Locate the cell with the specified text and output its [x, y] center coordinate. 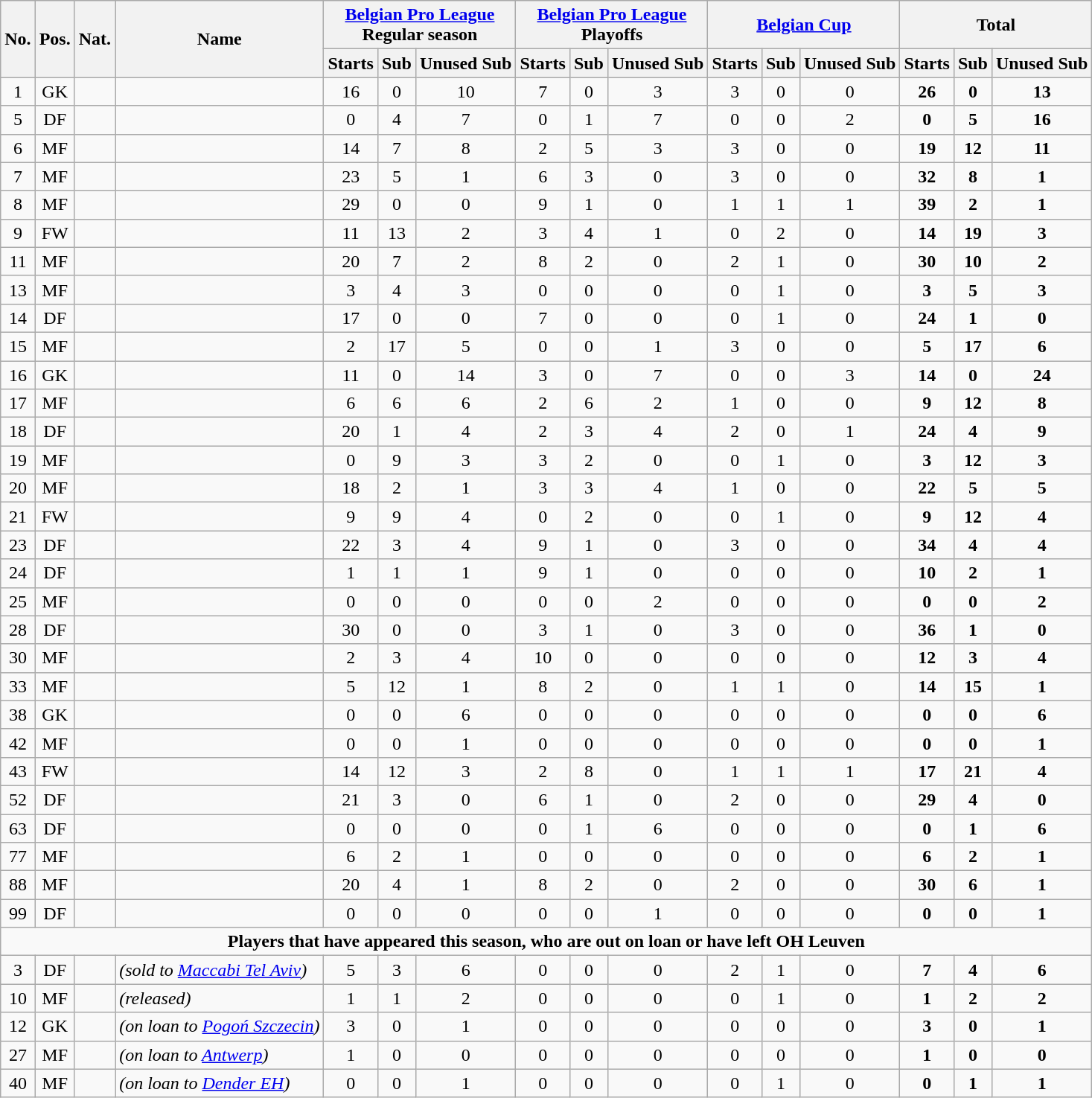
(released) [220, 998]
28 [18, 630]
26 [927, 92]
88 [18, 885]
38 [18, 715]
(on loan to Dender EH) [220, 1083]
(on loan to Antwerp) [220, 1055]
Nat. [95, 39]
39 [927, 205]
34 [927, 545]
Belgian Cup [804, 25]
77 [18, 857]
99 [18, 913]
Total [996, 25]
40 [18, 1083]
Name [220, 39]
(sold to Maccabi Tel Aviv) [220, 970]
No. [18, 39]
52 [18, 799]
Players that have appeared this season, who are out on loan or have left OH Leuven [546, 942]
Belgian Pro LeaguePlayoffs [612, 25]
42 [18, 743]
36 [927, 630]
(on loan to Pogoń Szczecin) [220, 1027]
25 [18, 601]
32 [927, 176]
27 [18, 1055]
33 [18, 686]
43 [18, 771]
Belgian Pro LeagueRegular season [420, 25]
63 [18, 829]
Pos. [55, 39]
